Search for the cell housing the specified text and yield its (X, Y) center coordinate. 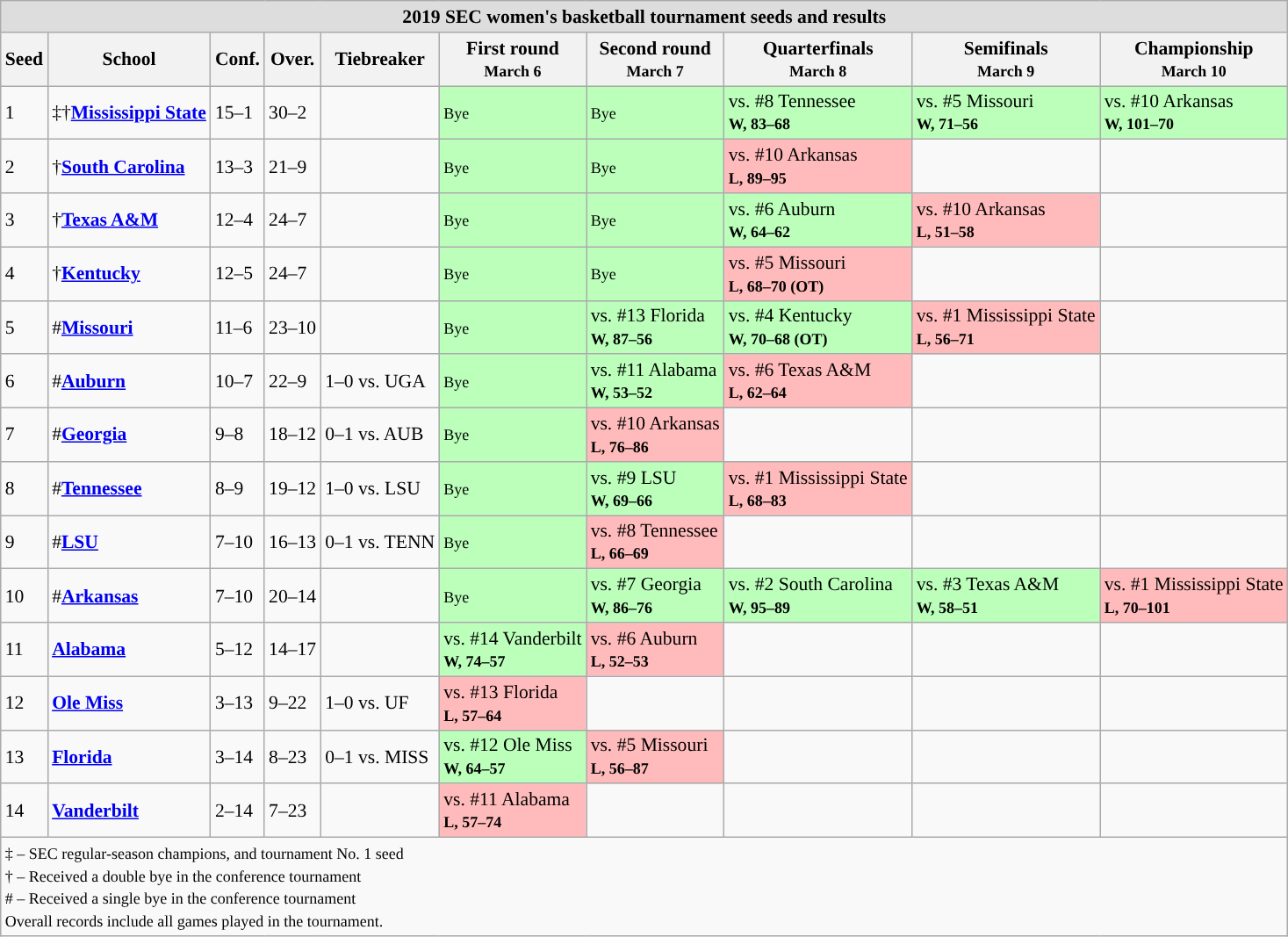
7 (25, 436)
1–0 vs. UGA (379, 381)
18–12 (292, 436)
vs. #10 ArkansasL, 89–95 (818, 167)
vs. #14 VanderbiltW, 74–57 (513, 650)
1–0 vs. LSU (379, 488)
0–1 vs. MISS (379, 757)
0–1 vs. AUB (379, 436)
12–5 (237, 274)
vs. #10 ArkansasL, 76–86 (655, 436)
vs. #5 MissouriW, 71–56 (1006, 112)
2019 SEC women's basketball tournament seeds and results (644, 17)
7–23 (292, 811)
Seed (25, 60)
11–6 (237, 327)
14–17 (292, 650)
vs. #5 MissouriL, 68–70 (OT) (818, 274)
QuarterfinalsMarch 8 (818, 60)
vs. #3 Texas A&MW, 58–51 (1006, 595)
†South Carolina (129, 167)
#Tennessee (129, 488)
vs. #11 AlabamaL, 57–74 (513, 811)
8–23 (292, 757)
vs. #13 FloridaW, 87–56 (655, 327)
First roundMarch 6 (513, 60)
vs. #10 ArkansasW, 101–70 (1194, 112)
5 (25, 327)
30–2 (292, 112)
†Kentucky (129, 274)
vs. #1 Mississippi StateL, 68–83 (818, 488)
Vanderbilt (129, 811)
Over. (292, 60)
9–8 (237, 436)
vs. #9 LSUW, 69–66 (655, 488)
22–9 (292, 381)
Conf. (237, 60)
vs. #12 Ole MissW, 64–57 (513, 757)
vs. #1 Mississippi StateL, 70–101 (1194, 595)
#Arkansas (129, 595)
Florida (129, 757)
2 (25, 167)
10–7 (237, 381)
10 (25, 595)
11 (25, 650)
vs. #1 Mississippi StateL, 56–71 (1006, 327)
vs. #5 MissouriL, 56–87 (655, 757)
ChampionshipMarch 10 (1194, 60)
9–22 (292, 703)
14 (25, 811)
3 (25, 220)
4 (25, 274)
Tiebreaker (379, 60)
8–9 (237, 488)
2–14 (237, 811)
vs. #13 FloridaL, 57–64 (513, 703)
23–10 (292, 327)
‡†Mississippi State (129, 112)
#LSU (129, 543)
Ole Miss (129, 703)
vs. #11 AlabamaW, 53–52 (655, 381)
16–13 (292, 543)
vs. #8 TennesseeW, 83–68 (818, 112)
1 (25, 112)
9 (25, 543)
#Auburn (129, 381)
3–13 (237, 703)
19–12 (292, 488)
#Georgia (129, 436)
Alabama (129, 650)
Second roundMarch 7 (655, 60)
3–14 (237, 757)
8 (25, 488)
vs. #4 KentuckyW, 70–68 (OT) (818, 327)
vs. #6 AuburnL, 52–53 (655, 650)
School (129, 60)
13 (25, 757)
†Texas A&M (129, 220)
0–1 vs. TENN (379, 543)
20–14 (292, 595)
vs. #10 ArkansasL, 51–58 (1006, 220)
6 (25, 381)
#Missouri (129, 327)
SemifinalsMarch 9 (1006, 60)
1–0 vs. UF (379, 703)
13–3 (237, 167)
vs. #6 AuburnW, 64–62 (818, 220)
vs. #6 Texas A&ML, 62–64 (818, 381)
vs. #2 South CarolinaW, 95–89 (818, 595)
5–12 (237, 650)
15–1 (237, 112)
12–4 (237, 220)
12 (25, 703)
21–9 (292, 167)
vs. #7 GeorgiaW, 86–76 (655, 595)
vs. #8 TennesseeL, 66–69 (655, 543)
